For the text-containing cell, return its midpoint in [x, y] coordinate format. 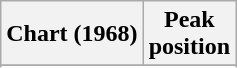
Peakposition [189, 34]
Chart (1968) [72, 34]
